Return the (x, y) coordinate for the center point of the cell that contains the specified text.  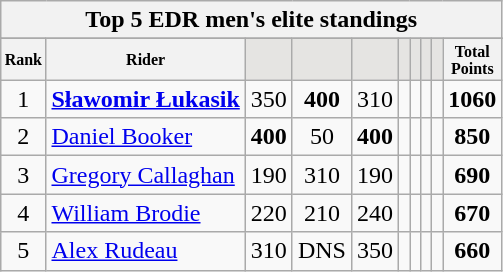
660 (472, 251)
Top 5 EDR men's elite standings (252, 20)
50 (322, 137)
2 (24, 137)
Gregory Callaghan (146, 175)
1 (24, 99)
220 (268, 213)
4 (24, 213)
Alex Rudeau (146, 251)
DNS (322, 251)
670 (472, 213)
690 (472, 175)
William Brodie (146, 213)
5 (24, 251)
1060 (472, 99)
240 (374, 213)
850 (472, 137)
Rank (24, 60)
Sławomir Łukasik (146, 99)
3 (24, 175)
TotalPoints (472, 60)
Rider (146, 60)
210 (322, 213)
Daniel Booker (146, 137)
